Scan for the cell matching the given text and deliver its (X, Y) coordinate at center. 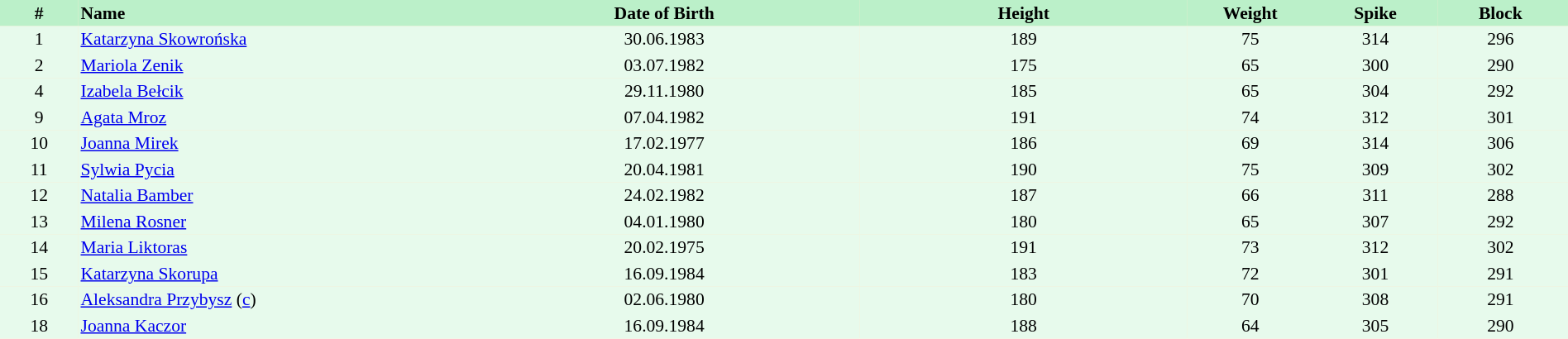
307 (1374, 222)
70 (1250, 299)
311 (1374, 195)
30.06.1983 (664, 40)
Sylwia Pycia (273, 169)
Name (273, 13)
305 (1374, 326)
73 (1250, 248)
15 (39, 274)
16 (39, 299)
Height (1024, 13)
296 (1500, 40)
306 (1500, 144)
Maria Liktoras (273, 248)
Agata Mroz (273, 117)
304 (1374, 91)
175 (1024, 65)
10 (39, 144)
13 (39, 222)
20.04.1981 (664, 169)
04.01.1980 (664, 222)
1 (39, 40)
4 (39, 91)
11 (39, 169)
Block (1500, 13)
14 (39, 248)
66 (1250, 195)
288 (1500, 195)
20.02.1975 (664, 248)
Weight (1250, 13)
Date of Birth (664, 13)
190 (1024, 169)
300 (1374, 65)
189 (1024, 40)
Izabela Bełcik (273, 91)
24.02.1982 (664, 195)
186 (1024, 144)
72 (1250, 274)
Milena Rosner (273, 222)
9 (39, 117)
187 (1024, 195)
64 (1250, 326)
17.02.1977 (664, 144)
07.04.1982 (664, 117)
02.06.1980 (664, 299)
309 (1374, 169)
308 (1374, 299)
18 (39, 326)
Joanna Kaczor (273, 326)
# (39, 13)
188 (1024, 326)
03.07.1982 (664, 65)
69 (1250, 144)
Mariola Zenik (273, 65)
Katarzyna Skorupa (273, 274)
12 (39, 195)
183 (1024, 274)
Joanna Mirek (273, 144)
Katarzyna Skowrońska (273, 40)
Aleksandra Przybysz (c) (273, 299)
2 (39, 65)
Natalia Bamber (273, 195)
74 (1250, 117)
185 (1024, 91)
Spike (1374, 13)
29.11.1980 (664, 91)
